From the cell containing the given text, extract its center point as (x, y) coordinate. 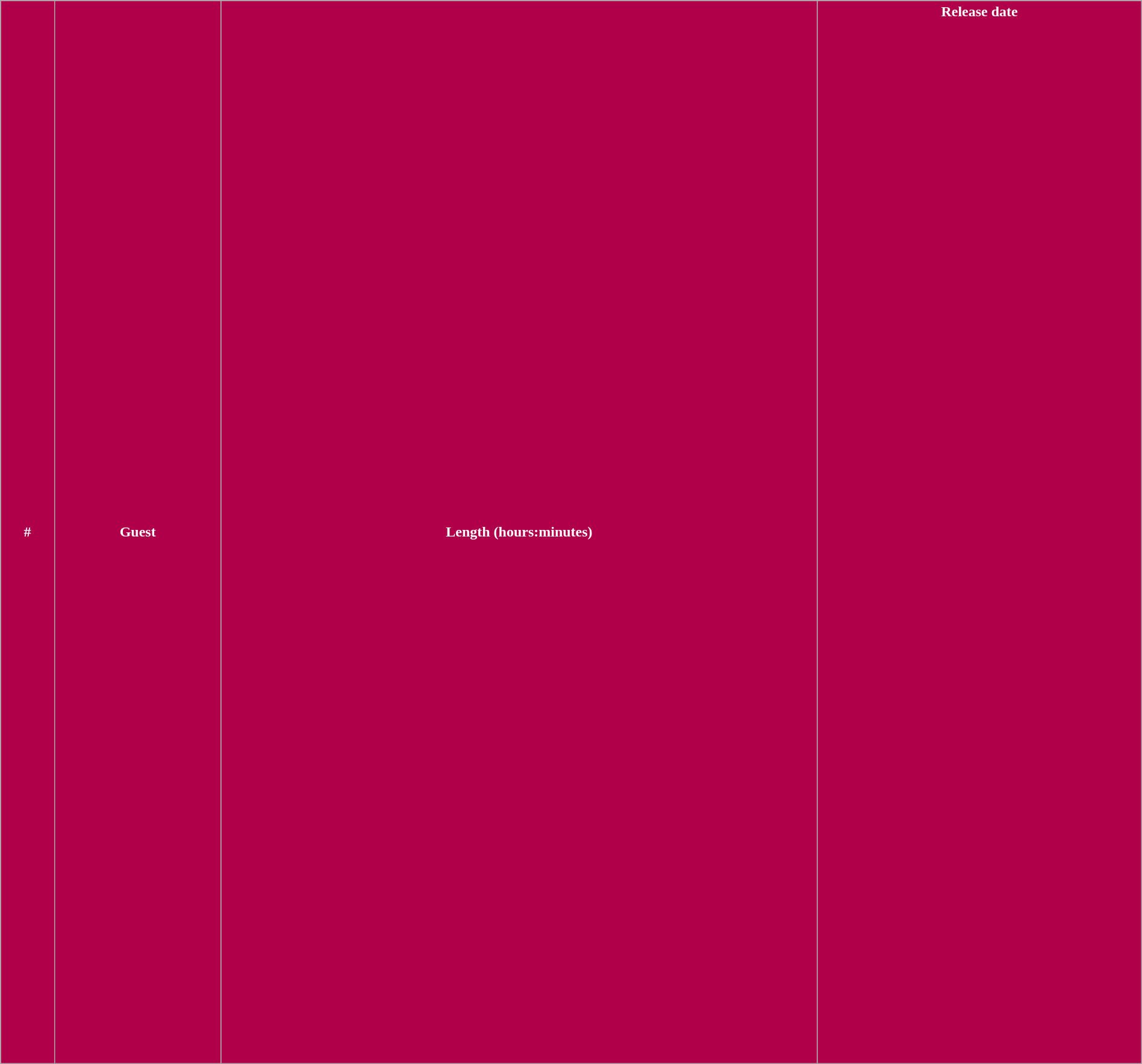
Guest (137, 532)
Release date (979, 532)
# (28, 532)
Length (hours:minutes) (519, 532)
